Return the (x, y) coordinate for the center point of the cell that contains the specified text.  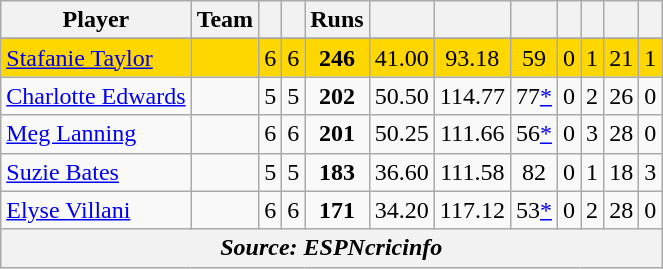
Player (96, 20)
Charlotte Edwards (96, 96)
183 (337, 172)
Team (225, 20)
Runs (337, 20)
Stafanie Taylor (96, 58)
21 (622, 58)
34.20 (402, 210)
18 (622, 172)
171 (337, 210)
Meg Lanning (96, 134)
82 (534, 172)
201 (337, 134)
114.77 (472, 96)
59 (534, 58)
93.18 (472, 58)
53* (534, 210)
77* (534, 96)
202 (337, 96)
117.12 (472, 210)
26 (622, 96)
Suzie Bates (96, 172)
Source: ESPNcricinfo (332, 248)
41.00 (402, 58)
246 (337, 58)
56* (534, 134)
Elyse Villani (96, 210)
50.25 (402, 134)
111.58 (472, 172)
36.60 (402, 172)
50.50 (402, 96)
111.66 (472, 134)
